Search for the cell housing the specified text and yield its (x, y) center coordinate. 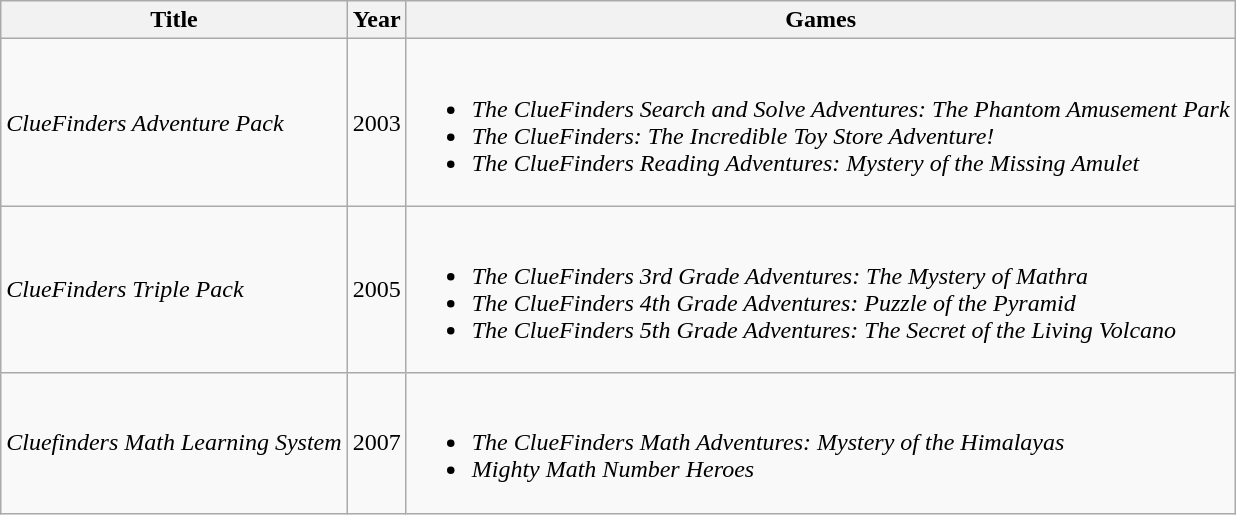
2005 (376, 290)
The ClueFinders Math Adventures: Mystery of the HimalayasMighty Math Number Heroes (820, 443)
Cluefinders Math Learning System (174, 443)
ClueFinders Triple Pack (174, 290)
Year (376, 20)
2007 (376, 443)
Title (174, 20)
ClueFinders Adventure Pack (174, 122)
Games (820, 20)
2003 (376, 122)
